Extract the (X, Y) coordinate from the center of the cell holding the provided text.  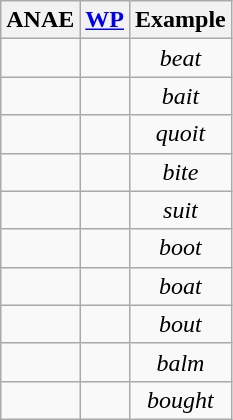
bait (181, 96)
Example (181, 20)
boot (181, 248)
WP (105, 20)
quoit (181, 134)
beat (181, 58)
balm (181, 362)
ANAE (40, 20)
bought (181, 400)
suit (181, 210)
boat (181, 286)
bite (181, 172)
bout (181, 324)
